From the cell containing the given text, extract its center point as [X, Y] coordinate. 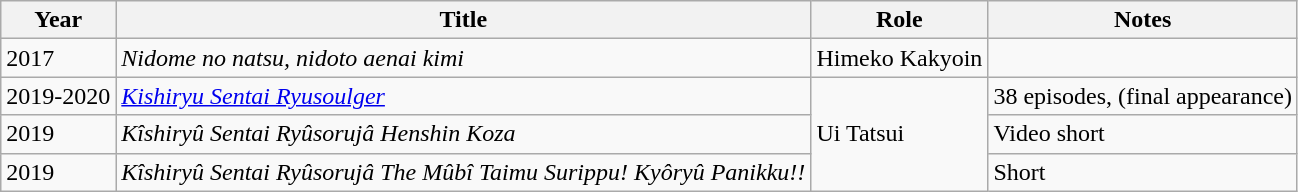
Notes [1143, 20]
Himeko Kakyoin [900, 58]
Role [900, 20]
Short [1143, 172]
2019-2020 [58, 96]
38 episodes, (final appearance) [1143, 96]
Kîshiryû Sentai Ryûsorujâ The Mûbî Taimu Surippu! Kyôryû Panikku!! [464, 172]
2017 [58, 58]
Kîshiryû Sentai Ryûsorujâ Henshin Koza [464, 134]
Nidome no natsu, nidoto aenai kimi [464, 58]
Kishiryu Sentai Ryusoulger [464, 96]
Video short [1143, 134]
Ui Tatsui [900, 134]
Year [58, 20]
Title [464, 20]
